Find where the given text appears and provide that cell's center as (X, Y) coordinate. 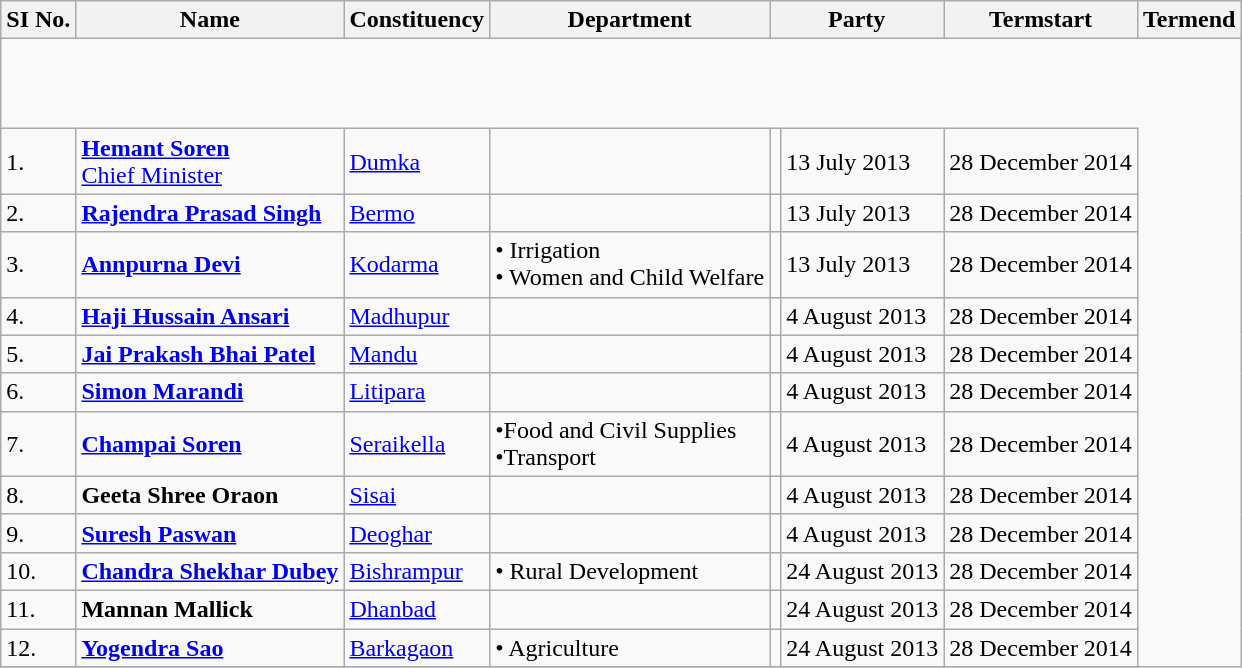
Bermo (417, 213)
Termstart (1041, 20)
Department (630, 20)
Constituency (417, 20)
Mannan Mallick (210, 609)
9. (38, 533)
•Food and Civil Supplies•Transport (630, 444)
Yogendra Sao (210, 647)
Chandra Shekhar Dubey (210, 571)
Madhupur (417, 316)
Bishrampur (417, 571)
Simon Marandi (210, 392)
Sisai (417, 495)
• Agriculture (630, 647)
10. (38, 571)
4. (38, 316)
Termend (1189, 20)
6. (38, 392)
• Irrigation• Women and Child Welfare (630, 264)
Kodarma (417, 264)
SI No. (38, 20)
Name (210, 20)
Champai Soren (210, 444)
11. (38, 609)
3. (38, 264)
Geeta Shree Oraon (210, 495)
Jai Prakash Bhai Patel (210, 354)
8. (38, 495)
Mandu (417, 354)
Seraikella (417, 444)
7. (38, 444)
Rajendra Prasad Singh (210, 213)
Deoghar (417, 533)
5. (38, 354)
• Rural Development (630, 571)
Dhanbad (417, 609)
Annpurna Devi (210, 264)
Dumka (417, 162)
Barkagaon (417, 647)
Litipara (417, 392)
1. (38, 162)
Suresh Paswan (210, 533)
Haji Hussain Ansari (210, 316)
12. (38, 647)
Party (857, 20)
Hemant SorenChief Minister (210, 162)
2. (38, 213)
